Detect which cell encompasses the target text, then output its (x, y) center coordinate. 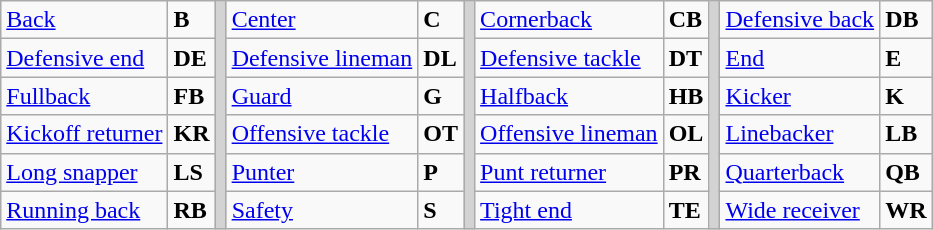
CB (686, 20)
C (441, 20)
Guard (322, 96)
End (800, 58)
E (906, 58)
QB (906, 172)
DB (906, 20)
Back (84, 20)
RB (192, 210)
Center (322, 20)
OL (686, 134)
Defensive lineman (322, 58)
Linebacker (800, 134)
Punt returner (570, 172)
Quarterback (800, 172)
LB (906, 134)
HB (686, 96)
OT (441, 134)
PR (686, 172)
DL (441, 58)
G (441, 96)
Kickoff returner (84, 134)
Tight end (570, 210)
Cornerback (570, 20)
Running back (84, 210)
Fullback (84, 96)
Offensive lineman (570, 134)
S (441, 210)
Defensive tackle (570, 58)
TE (686, 210)
DT (686, 58)
FB (192, 96)
P (441, 172)
K (906, 96)
Wide receiver (800, 210)
DE (192, 58)
Long snapper (84, 172)
WR (906, 210)
Safety (322, 210)
Defensive end (84, 58)
Kicker (800, 96)
Defensive back (800, 20)
Halfback (570, 96)
Punter (322, 172)
KR (192, 134)
B (192, 20)
Offensive tackle (322, 134)
LS (192, 172)
